Detect which cell encompasses the target text, then output its [X, Y] center coordinate. 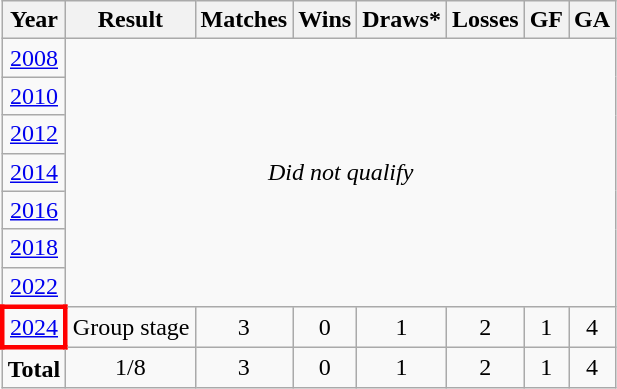
1/8 [130, 368]
Draws* [402, 20]
Wins [325, 20]
2022 [34, 287]
Did not qualify [341, 173]
Matches [244, 20]
2008 [34, 58]
GF [546, 20]
2010 [34, 96]
Losses [485, 20]
2018 [34, 248]
Group stage [130, 328]
2016 [34, 210]
Year [34, 20]
2012 [34, 134]
GA [592, 20]
2014 [34, 172]
Result [130, 20]
Total [34, 368]
2024 [34, 328]
